Output the [x, y] coordinate of the center of the cell containing the given text.  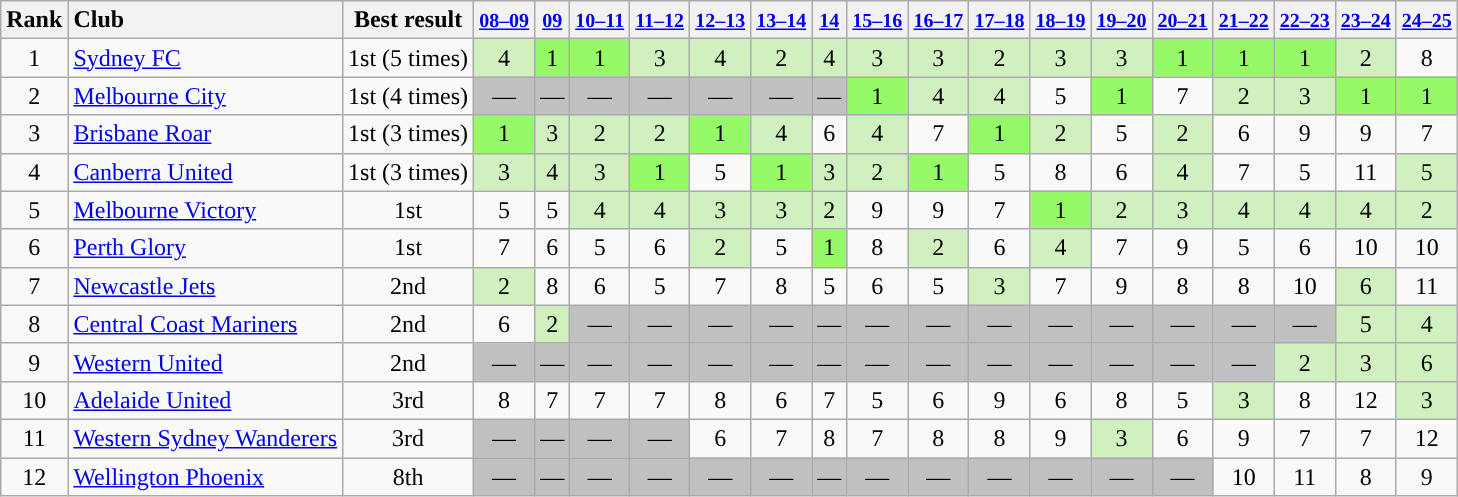
Canberra United [206, 172]
19–20 [1122, 20]
Wellington Phoenix [206, 477]
1st (4 times) [408, 96]
Brisbane Roar [206, 134]
08–09 [504, 20]
15–16 [878, 20]
13–14 [782, 20]
8th [408, 477]
Adelaide United [206, 400]
16–17 [938, 20]
Perth Glory [206, 248]
24–25 [1426, 20]
Best result [408, 20]
23–24 [1366, 20]
10–11 [600, 20]
Western Sydney Wanderers [206, 438]
09 [552, 20]
12–13 [720, 20]
21–22 [1244, 20]
Newcastle Jets [206, 286]
Western United [206, 362]
11–12 [660, 20]
Melbourne City [206, 96]
14 [830, 20]
Melbourne Victory [206, 210]
Club [206, 20]
1st (5 times) [408, 58]
18–19 [1060, 20]
Rank [34, 20]
Central Coast Mariners [206, 324]
20–21 [1182, 20]
22–23 [1304, 20]
17–18 [1000, 20]
Sydney FC [206, 58]
